Detect which cell encompasses the target text, then output its [X, Y] center coordinate. 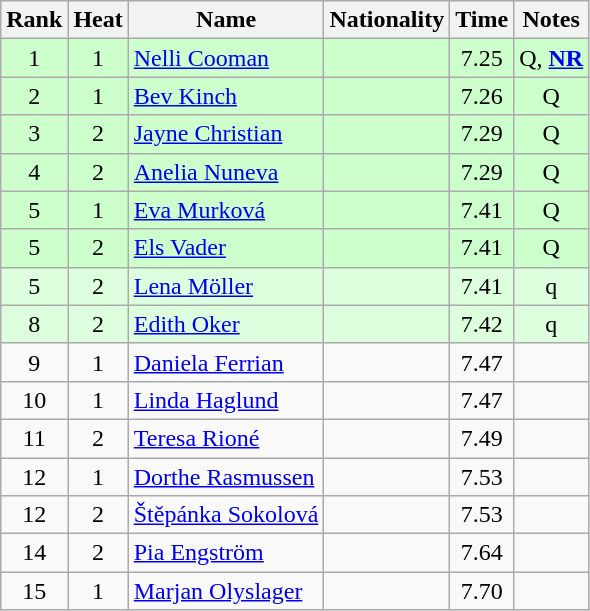
Rank [34, 20]
Lena Möller [226, 286]
10 [34, 400]
Marjan Olyslager [226, 591]
7.26 [482, 96]
14 [34, 553]
Els Vader [226, 248]
7.49 [482, 438]
Anelia Nuneva [226, 172]
Bev Kinch [226, 96]
Q, NR [552, 58]
Edith Oker [226, 324]
7.25 [482, 58]
Name [226, 20]
Linda Haglund [226, 400]
Notes [552, 20]
15 [34, 591]
3 [34, 134]
7.42 [482, 324]
11 [34, 438]
Nationality [387, 20]
Time [482, 20]
Nelli Cooman [226, 58]
Eva Murková [226, 210]
9 [34, 362]
Dorthe Rasmussen [226, 477]
7.64 [482, 553]
8 [34, 324]
Štěpánka Sokolová [226, 515]
Jayne Christian [226, 134]
Daniela Ferrian [226, 362]
Teresa Rioné [226, 438]
Pia Engström [226, 553]
7.70 [482, 591]
4 [34, 172]
Heat [98, 20]
